Scan for the cell matching the given text and deliver its (x, y) coordinate at center. 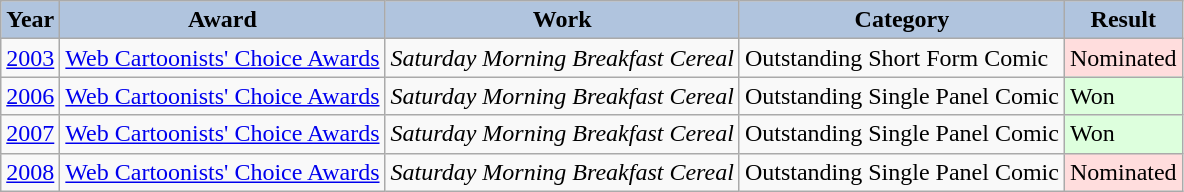
Category (902, 20)
2003 (30, 58)
Award (222, 20)
2006 (30, 96)
Result (1123, 20)
Year (30, 20)
2007 (30, 134)
Work (562, 20)
Outstanding Short Form Comic (902, 58)
2008 (30, 172)
